From the cell containing the given text, extract its center point as (x, y) coordinate. 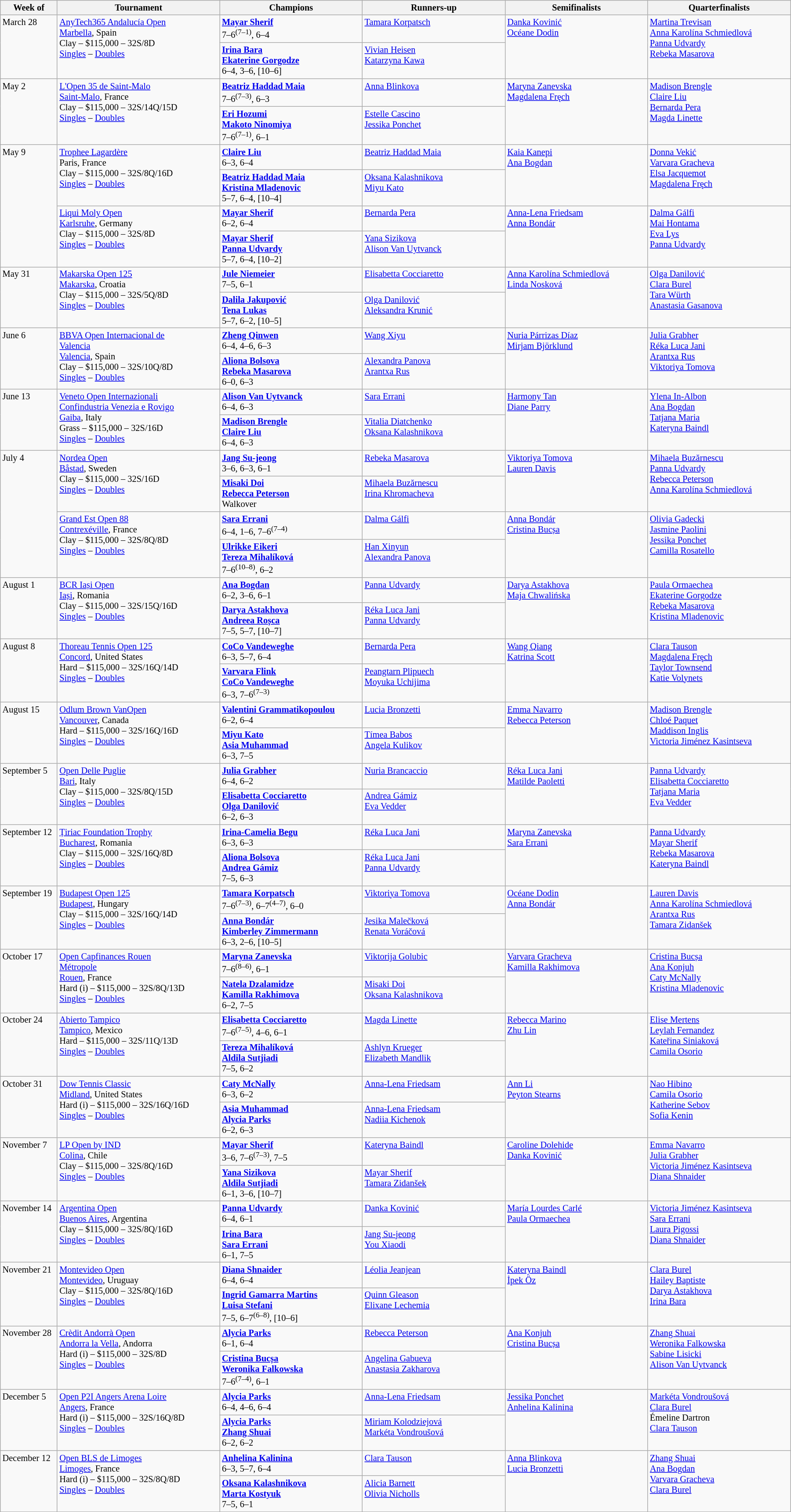
Open BLS de Limoges Limoges, France Hard (i) – $115,000 – 32S/8Q/8D Singles – Doubles (138, 1481)
Maryna Zanevska Sara Errani (577, 855)
May 9 (29, 206)
November 7 (29, 1169)
Clara Burel Hailey Baptiste Darya Astakhova Irina Bara (719, 1294)
Yana Sizikova Aldila Sutjiadi 6–1, 3–6, [10–7] (291, 1183)
October 24 (29, 1045)
Zheng Qinwen 6–4, 4–6, 6–3 (291, 340)
Mayar Sherif Panna Udvardy 5–7, 6–4, [10–2] (291, 249)
October 17 (29, 981)
Tamara Korpatsch 7–6(7–3), 6–7(4–7), 6–0 (291, 900)
Misaki Doi Rebecca Peterson Walkover (291, 494)
Anna Karolína Schmiedlová Linda Nosková (577, 297)
Beatriz Haddad Maia (434, 157)
Ingrid Gamarra Martins Luisa Stefani 7–5, 6–7(6–8), [10–6] (291, 1306)
Wang Qiang Katrina Scott (577, 670)
Sara Errani 6–4, 1–6, 7–6(7–4) (291, 525)
Danka Kovinić (434, 1214)
Valentini Grammatikopoulou 6–2, 6–4 (291, 715)
L'Open 35 de Saint-Malo Saint-Malo, France Clay – $115,000 – 32S/14Q/15D Singles – Doubles (138, 112)
Oksana Kalashnikova Marta Kostyuk 7–5, 6–1 (291, 1494)
Peangtarn Plipuech Moyuka Uchijima (434, 683)
Asia Muhammad Alycia Parks 6–2, 6–3 (291, 1120)
Rebecca Marino Zhu Lin (577, 1045)
Ylena In-Albon Ana Bogdan Tatjana Maria Kateryna Baindl (719, 420)
Argentina Open Buenos Aires, Argentina Clay – $115,000 – 32S/8Q/16D Singles – Doubles (138, 1232)
Victoria Jiménez Kasintseva Sara Errani Laura Pigossi Diana Shnaider (719, 1232)
Danka Kovinić Océane Dodin (577, 47)
Martina Trevisan Anna Karolína Schmiedlová Panna Udvardy Rebeka Masarova (719, 47)
Zhang Shuai Ana Bogdan Varvara Gracheva Clara Burel (719, 1481)
Olga Danilović Clara Burel Tara Würth Anastasia Gasanova (719, 297)
October 31 (29, 1107)
May 31 (29, 297)
Nuria Párrizas Díaz Mirjam Björklund (577, 358)
Anna Blinkova (434, 92)
Anna-Lena Friedsam Nadiia Kichenok (434, 1120)
Cristina Bucșa Ana Konjuh Caty McNally Kristina Mladenovic (719, 981)
Thoreau Tennis Open 125 Concord, United States Hard – $115,000 – 32S/16Q/14D Singles – Doubles (138, 670)
Vivian Heisen Katarzyna Kawa (434, 61)
Odlum Brown VanOpen Vancouver, Canada Hard – $115,000 – 32S/16Q/16D Singles – Doubles (138, 733)
Dalma Gálfi (434, 525)
Irina Bara Sara Errani 6–1, 7–5 (291, 1244)
Diana Shnaider 6–4, 6–4 (291, 1275)
Léolia Jeanjean (434, 1275)
Caty McNally 6–3, 6–2 (291, 1089)
Paula Ormaechea Ekaterine Gorgodze Rebeka Masarova Kristina Mladenovic (719, 608)
Rebeka Masarova (434, 463)
Julia Grabher Réka Luca Jani Arantxa Rus Viktoriya Tomova (719, 358)
Lucia Bronzetti (434, 715)
Angelina Gabueva Anastasia Zakharova (434, 1370)
BCR Iași Open Iași, Romania Clay – $115,000 – 32S/15Q/16D Singles – Doubles (138, 608)
Beatriz Haddad Maia Kristina Mladenovic 5–7, 6–4, [10–4] (291, 188)
September 5 (29, 794)
September 12 (29, 855)
May 2 (29, 112)
Alycia Parks 6–4, 4–6, 6–4 (291, 1402)
Claire Liu 6–3, 6–4 (291, 157)
Kaia Kanepi Ana Bogdan (577, 175)
Ana Konjuh Cristina Bucșa (577, 1357)
Nuria Brancaccio (434, 776)
Misaki Doi Oksana Kalashnikova (434, 995)
Champions (291, 7)
November 28 (29, 1357)
June 6 (29, 358)
Makarska Open 125 Makarska, Croatia Clay – $115,000 – 32S/5Q/8D Singles – Doubles (138, 297)
December 5 (29, 1420)
Darya Astakhova Maja Chwalińska (577, 608)
Mihaela Buzărnescu Panna Udvardy Rebecca Peterson Anna Karolína Schmiedlová (719, 481)
Estelle Cascino Jessika Ponchet (434, 126)
Dow Tennis Classic Midland, United States Hard (i) – $115,000 – 32S/16Q/16D Singles – Doubles (138, 1107)
Andrea Gámiz Eva Vedder (434, 807)
Viktoriya Tomova (434, 900)
Anna Blinkova Lucia Bronzetti (577, 1481)
Panna Udvardy 6–4, 6–1 (291, 1214)
Viktoriya Tomova Lauren Davis (577, 481)
Caroline Dolehide Danka Kovinić (577, 1169)
Anhelina Kalinina 6–3, 5–7, 6–4 (291, 1463)
Panna Udvardy (434, 590)
Miriam Kolodziejová Markéta Vondroušová (434, 1432)
Beatriz Haddad Maia 7–6(7–3), 6–3 (291, 92)
Alexandra Panova Arantxa Rus (434, 371)
Rebecca Peterson (434, 1338)
Crèdit Andorrà Open Andorra la Vella, Andorra Hard (i) – $115,000 – 32S/8D Singles – Doubles (138, 1357)
Irina-Camelia Begu 6–3, 6–3 (291, 837)
March 28 (29, 47)
Open P2I Angers Arena Loire Angers, France Hard (i) – $115,000 – 32S/16Q/8D Singles – Doubles (138, 1420)
Irina Bara Ekaterine Gorgodze 6–4, 3–6, [10–6] (291, 61)
August 15 (29, 733)
Mayar Sherif 7–6(7–1), 6–4 (291, 29)
Dalma Gálfi Mai Hontama Eva Lys Panna Udvardy (719, 236)
Varvara Gracheva Kamilla Rakhimova (577, 981)
Madison Brengle Claire Liu Bernarda Pera Magda Linette (719, 112)
Jesika Malečková Renata Voráčová (434, 931)
Montevideo Open Montevideo, Uruguay Clay – $115,000 – 32S/8Q/16D Singles – Doubles (138, 1294)
Anna-Lena Friedsam Anna Bondár (577, 236)
Eri Hozumi Makoto Ninomiya 7–6(7–1), 6–1 (291, 126)
Open Delle Puglie Bari, Italy Clay – $115,000 – 32S/8Q/15D Singles – Doubles (138, 794)
Mihaela Buzărnescu Irina Khromacheva (434, 494)
Madison Brengle Claire Liu 6–4, 6–3 (291, 432)
LP Open by IND Colina, Chile Clay – $115,000 – 32S/8Q/16D Singles – Doubles (138, 1169)
Elisabetta Cocciaretto 7–6(7–5), 4–6, 6–1 (291, 1026)
Clara Tauson Magdalena Fręch Taylor Townsend Katie Volynets (719, 670)
November 14 (29, 1232)
Tamara Korpatsch (434, 29)
Réka Luca Jani Matilde Paoletti (577, 794)
Madison Brengle Chloé Paquet Maddison Inglis Victoria Jiménez Kasintseva (719, 733)
Julia Grabher 6–4, 6–2 (291, 776)
Ann Li Peyton Stearns (577, 1107)
Kateryna Baindl İpek Öz (577, 1294)
Emma Navarro Rebecca Peterson (577, 733)
Donna Vekić Varvara Gracheva Elsa Jacquemot Magdalena Fręch (719, 175)
Ulrikke Eikeri Tereza Mihalíková 7–6(10–8), 6–2 (291, 558)
Elise Mertens Leylah Fernandez Kateřina Siniaková Camila Osorio (719, 1045)
Markéta Vondroušová Clara Burel Émeline Dartron Clara Tauson (719, 1420)
November 21 (29, 1294)
Veneto Open Internazionali Confindustria Venezia e Rovigo Gaiba, Italy Grass – $115,000 – 32S/16D Singles – Doubles (138, 420)
Liqui Moly Open Karlsruhe, Germany Clay – $115,000 – 32S/8D Singles – Doubles (138, 236)
Quarterfinalists (719, 7)
Mayar Sherif 6–2, 6–4 (291, 218)
Lauren Davis Anna Karolína Schmiedlová Arantxa Rus Tamara Zidanšek (719, 917)
Dalila Jakupović Tena Lukas 5–7, 6–2, [10–5] (291, 310)
Alison Van Uytvanck 6–4, 6–3 (291, 402)
Cristina Bucșa Weronika Falkowska 7–6(7–4), 6–1 (291, 1370)
Anna Bondár Kimberley Zimmermann 6–3, 2–6, [10–5] (291, 931)
Ashlyn Krueger Elizabeth Mandlik (434, 1058)
Aliona Bolsova Rebeka Masarova 6–0, 6–3 (291, 371)
Mayar Sherif 3–6, 7–6(7–3), 7–5 (291, 1151)
Grand Est Open 88 Contrexéville, France Clay – $115,000 – 32S/8Q/8D Singles – Doubles (138, 544)
Nao Hibino Camila Osorio Katherine Sebov Sofia Kenin (719, 1107)
Budapest Open 125 Budapest, Hungary Clay – $115,000 – 32S/16Q/14D Singles – Doubles (138, 917)
September 19 (29, 917)
Réka Luca Jani (434, 837)
Semifinalists (577, 7)
Vitalia Diatchenko Oksana Kalashnikova (434, 432)
Țiriac Foundation Trophy Bucharest, Romania Clay – $115,000 – 32S/16Q/8D Singles – Doubles (138, 855)
Maryna Zanevska Magdalena Fręch (577, 112)
Harmony Tan Diane Parry (577, 420)
Kateryna Baindl (434, 1151)
Aliona Bolsova Andrea Gámiz 7–5, 6–3 (291, 868)
August 1 (29, 608)
Natela Dzalamidze Kamilla Rakhimova 6–2, 7–5 (291, 995)
Panna Udvardy Elisabetta Cocciaretto Tatjana Maria Eva Vedder (719, 794)
Zhang Shuai Weronika Falkowska Sabine Lisicki Alison Van Uytvanck (719, 1357)
Sara Errani (434, 402)
AnyTech365 Andalucía Open Marbella, Spain Clay – $115,000 – 32S/8D Singles – Doubles (138, 47)
CoCo Vandeweghe 6–3, 5–7, 6–4 (291, 651)
Nordea Open Båstad, Sweden Clay – $115,000 – 32S/16D Singles – Doubles (138, 481)
Ana Bogdan 6–2, 3–6, 6–1 (291, 590)
Han Xinyun Alexandra Panova (434, 558)
Jang Su-jeong You Xiaodi (434, 1244)
Panna Udvardy Mayar Sherif Rebeka Masarova Kateryna Baindl (719, 855)
Miyu Kato Asia Muhammad 6–3, 7–5 (291, 745)
Elisabetta Cocciaretto Olga Danilović 6–2, 6–3 (291, 807)
Tereza Mihalíková Aldila Sutjiadi 7–5, 6–2 (291, 1058)
Jessika Ponchet Anhelina Kalinina (577, 1420)
June 13 (29, 420)
Magda Linette (434, 1026)
Week of (29, 7)
Open Capfinances Rouen Métropole Rouen, France Hard (i) – $115,000 – 32S/8Q/13D Singles – Doubles (138, 981)
Yana Sizikova Alison Van Uytvanck (434, 249)
Mayar Sherif Tamara Zidanšek (434, 1183)
Abierto Tampico Tampico, Mexico Hard – $115,000 – 32S/11Q/13D Singles – Doubles (138, 1045)
Clara Tauson (434, 1463)
Runners-up (434, 7)
Viktorija Golubic (434, 963)
Olivia Gadecki Jasmine Paolini Jessika Ponchet Camilla Rosatello (719, 544)
Elisabetta Cocciaretto (434, 279)
August 8 (29, 670)
Tournament (138, 7)
Tímea Babos Angela Kulikov (434, 745)
Alicia Barnett Olivia Nicholls (434, 1494)
Olga Danilović Aleksandra Krunić (434, 310)
Wang Xiyu (434, 340)
BBVA Open Internacional de Valencia Valencia, Spain Clay – $115,000 – 32S/10Q/8D Singles – Doubles (138, 358)
Oksana Kalashnikova Miyu Kato (434, 188)
Varvara Flink CoCo Vandeweghe 6–3, 7–6(7–3) (291, 683)
Jule Niemeier 7–5, 6–1 (291, 279)
Alycia Parks 6–1, 6–4 (291, 1338)
July 4 (29, 514)
Océane Dodin Anna Bondár (577, 917)
Alycia Parks Zhang Shuai 6–2, 6–2 (291, 1432)
Jang Su-jeong 3–6, 6–3, 6–1 (291, 463)
Maryna Zanevska 7–6(8–6), 6–1 (291, 963)
December 12 (29, 1481)
María Lourdes Carlé Paula Ormaechea (577, 1232)
Anna Bondár Cristina Bucșa (577, 544)
Emma Navarro Julia Grabher Victoria Jiménez Kasintseva Diana Shnaider (719, 1169)
Trophee Lagardère Paris, France Clay – $115,000 – 32S/8Q/16D Singles – Doubles (138, 175)
Quinn Gleason Elixane Lechemia (434, 1306)
Darya Astakhova Andreea Roșca 7–5, 5–7, [10–7] (291, 621)
